Provide the [X, Y] coordinate of the cell's center where the given text is located.  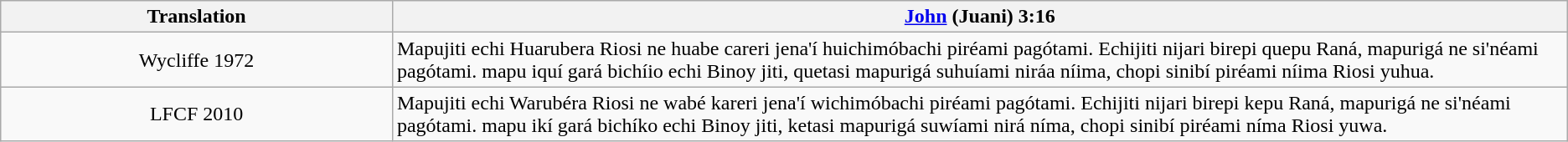
LFCF 2010 [197, 114]
Wycliffe 1972 [197, 60]
John (Juani) 3:16 [980, 17]
Translation [197, 17]
